Find where the given text appears and provide that cell's center as [X, Y] coordinate. 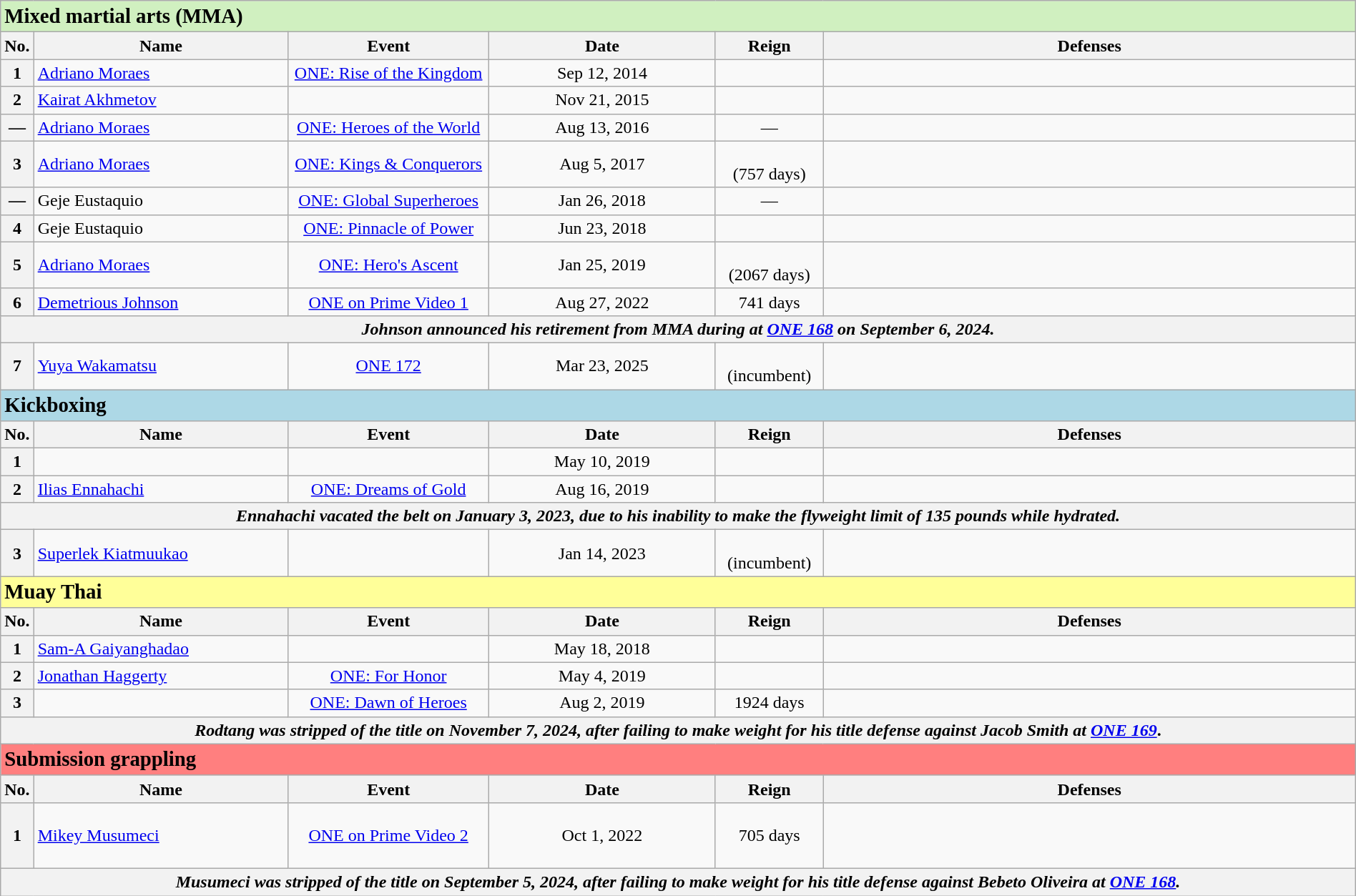
Jan 26, 2018 [602, 201]
6 [17, 302]
Oct 1, 2022 [602, 835]
Sam-A Gaiyanghadao [161, 649]
5 [17, 265]
Superlek Kiatmuukao [161, 553]
Aug 5, 2017 [602, 164]
ONE: Hero's Ascent [389, 265]
ONE: For Honor [389, 676]
Kairat Akhmetov [161, 100]
1924 days [770, 703]
ONE: Pinnacle of Power [389, 228]
May 18, 2018 [602, 649]
Jun 23, 2018 [602, 228]
Demetrious Johnson [161, 302]
ONE: Rise of the Kingdom [389, 73]
705 days [770, 835]
Jan 25, 2019 [602, 265]
Kickboxing [678, 405]
Musumeci was stripped of the title on September 5, 2024, after failing to make weight for his title defense against Bebeto Oliveira at ONE 168. [678, 882]
ONE: Heroes of the World [389, 127]
Mikey Musumeci [161, 835]
Nov 21, 2015 [602, 100]
7 [17, 366]
Mixed martial arts (MMA) [678, 16]
Rodtang was stripped of the title on November 7, 2024, after failing to make weight for his title defense against Jacob Smith at ONE 169. [678, 730]
ONE 172 [389, 366]
Submission grappling [678, 759]
Aug 13, 2016 [602, 127]
Muay Thai [678, 592]
(757 days) [770, 164]
4 [17, 228]
Yuya Wakamatsu [161, 366]
May 10, 2019 [602, 462]
Aug 27, 2022 [602, 302]
ONE on Prime Video 1 [389, 302]
Aug 2, 2019 [602, 703]
Johnson announced his retirement from MMA during at ONE 168 on September 6, 2024. [678, 329]
ONE on Prime Video 2 [389, 835]
Sep 12, 2014 [602, 73]
Ennahachi vacated the belt on January 3, 2023, due to his inability to make the flyweight limit of 135 pounds while hydrated. [678, 516]
ONE: Dawn of Heroes [389, 703]
Aug 16, 2019 [602, 489]
ONE: Global Superheroes [389, 201]
(2067 days) [770, 265]
Jan 14, 2023 [602, 553]
741 days [770, 302]
Ilias Ennahachi [161, 489]
Mar 23, 2025 [602, 366]
May 4, 2019 [602, 676]
Jonathan Haggerty [161, 676]
ONE: Dreams of Gold [389, 489]
ONE: Kings & Conquerors [389, 164]
